Search for the cell housing the specified text and yield its (x, y) center coordinate. 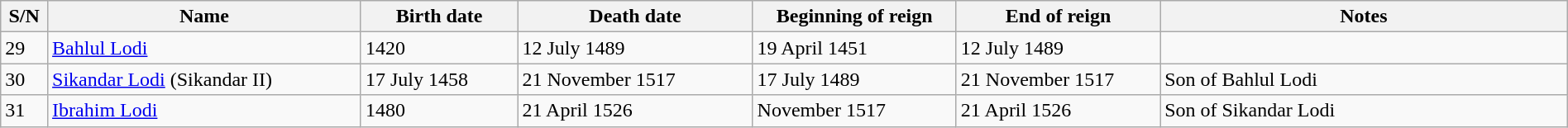
Sikandar Lodi (Sikandar II) (205, 79)
Bahlul Lodi (205, 48)
17 July 1489 (854, 79)
1420 (438, 48)
Beginning of reign (854, 17)
19 April 1451 (854, 48)
Death date (635, 17)
31 (25, 111)
S/N (25, 17)
1480 (438, 111)
End of reign (1058, 17)
Son of Sikandar Lodi (1365, 111)
30 (25, 79)
Birth date (438, 17)
Notes (1365, 17)
Ibrahim Lodi (205, 111)
November 1517 (854, 111)
29 (25, 48)
17 July 1458 (438, 79)
Son of Bahlul Lodi (1365, 79)
Name (205, 17)
